Output the (x, y) coordinate of the center of the cell containing the given text.  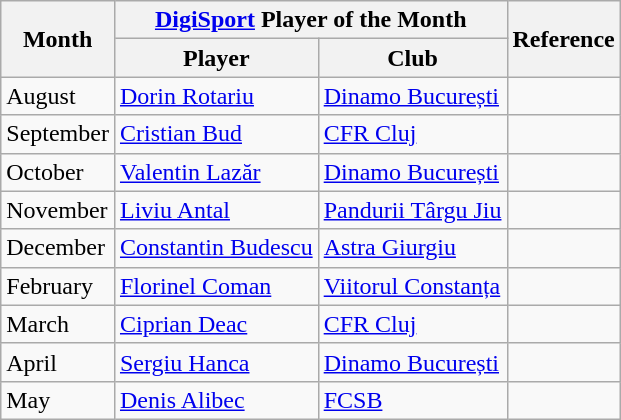
Denis Alibec (216, 400)
September (58, 134)
February (58, 286)
FCSB (412, 400)
Constantin Budescu (216, 248)
October (58, 172)
Sergiu Hanca (216, 362)
April (58, 362)
Ciprian Deac (216, 324)
Valentin Lazăr (216, 172)
Pandurii Târgu Jiu (412, 210)
Liviu Antal (216, 210)
Cristian Bud (216, 134)
Player (216, 58)
Florinel Coman (216, 286)
Club (412, 58)
Reference (564, 39)
May (58, 400)
Month (58, 39)
Astra Giurgiu (412, 248)
December (58, 248)
August (58, 96)
March (58, 324)
Viitorul Constanța (412, 286)
November (58, 210)
DigiSport Player of the Month (310, 20)
Dorin Rotariu (216, 96)
